Return (X, Y) of the center of cell containing provided text 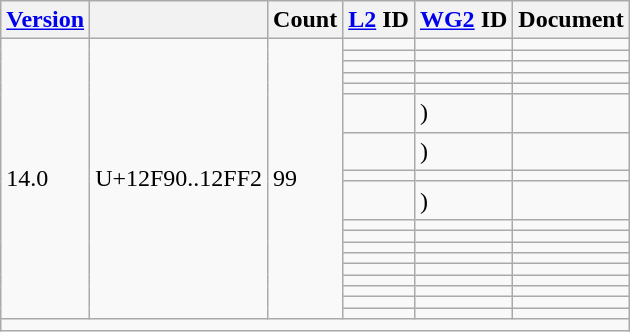
L2 ID (379, 20)
99 (306, 179)
U+12F90..12FF2 (179, 179)
Document (571, 20)
Count (306, 20)
Version (46, 20)
14.0 (46, 179)
WG2 ID (463, 20)
